Pinpoint the cell where the given text exists, returning its [X, Y] midpoint coordinate. 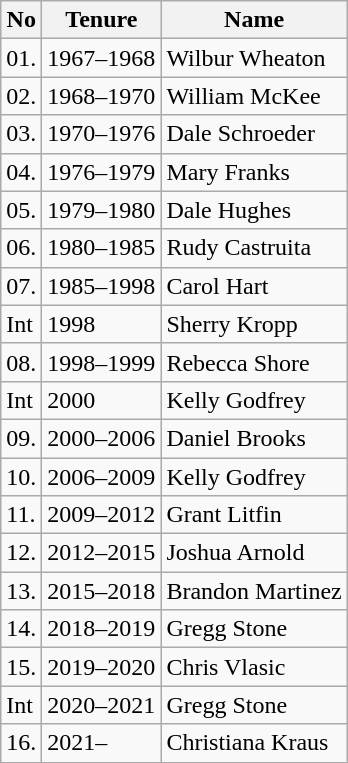
09. [22, 438]
1985–1998 [102, 286]
2020–2021 [102, 705]
William McKee [254, 96]
12. [22, 553]
Name [254, 20]
Chris Vlasic [254, 667]
1979–1980 [102, 210]
1970–1976 [102, 134]
2006–2009 [102, 477]
2018–2019 [102, 629]
01. [22, 58]
Dale Hughes [254, 210]
Dale Schroeder [254, 134]
1980–1985 [102, 248]
06. [22, 248]
10. [22, 477]
11. [22, 515]
1967–1968 [102, 58]
Daniel Brooks [254, 438]
Wilbur Wheaton [254, 58]
04. [22, 172]
Joshua Arnold [254, 553]
2012–2015 [102, 553]
1976–1979 [102, 172]
Tenure [102, 20]
05. [22, 210]
Rudy Castruita [254, 248]
15. [22, 667]
2000–2006 [102, 438]
2015–2018 [102, 591]
07. [22, 286]
2000 [102, 400]
2009–2012 [102, 515]
Rebecca Shore [254, 362]
Brandon Martinez [254, 591]
14. [22, 629]
2021– [102, 743]
Mary Franks [254, 172]
Christiana Kraus [254, 743]
16. [22, 743]
1998–1999 [102, 362]
03. [22, 134]
Carol Hart [254, 286]
2019–2020 [102, 667]
No [22, 20]
Grant Litfin [254, 515]
1968–1970 [102, 96]
08. [22, 362]
02. [22, 96]
1998 [102, 324]
Sherry Kropp [254, 324]
13. [22, 591]
